Provide the (x, y) coordinate of the cell's center where the given text is located.  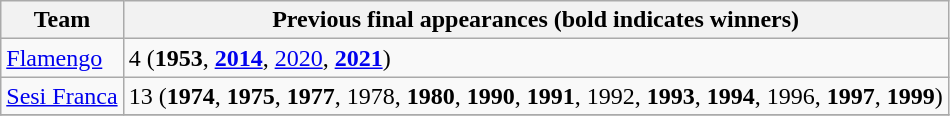
Flamengo (62, 58)
Team (62, 20)
4 (1953, 2014, 2020, 2021) (536, 58)
Previous final appearances (bold indicates winners) (536, 20)
Sesi Franca (62, 96)
13 (1974, 1975, 1977, 1978, 1980, 1990, 1991, 1992, 1993, 1994, 1996, 1997, 1999) (536, 96)
